Provide the [x, y] coordinate of the cell's center where the given text is located.  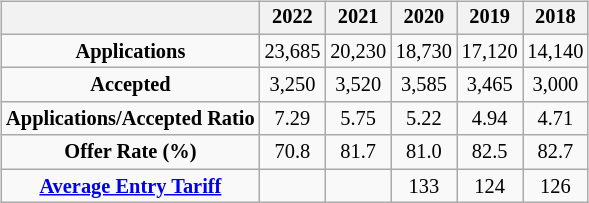
23,685 [293, 51]
4.71 [556, 119]
2019 [490, 18]
70.8 [293, 152]
3,250 [293, 85]
Offer Rate (%) [130, 152]
126 [556, 186]
Average Entry Tariff [130, 186]
7.29 [293, 119]
3,000 [556, 85]
4.94 [490, 119]
82.7 [556, 152]
3,585 [424, 85]
20,230 [358, 51]
18,730 [424, 51]
Applications [130, 51]
133 [424, 186]
Applications/Accepted Ratio [130, 119]
3,520 [358, 85]
82.5 [490, 152]
81.0 [424, 152]
17,120 [490, 51]
2018 [556, 18]
5.75 [358, 119]
2021 [358, 18]
Accepted [130, 85]
3,465 [490, 85]
5.22 [424, 119]
14,140 [556, 51]
81.7 [358, 152]
2020 [424, 18]
2022 [293, 18]
124 [490, 186]
